Locate the cell with the specified text and output its [X, Y] center coordinate. 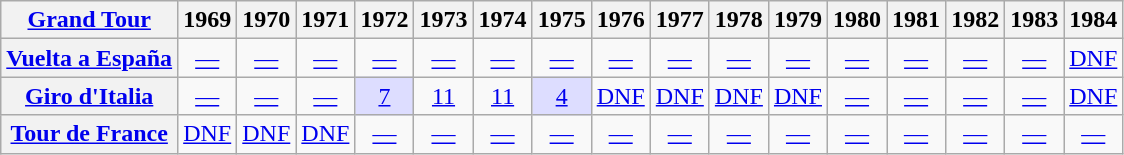
1983 [1034, 20]
1970 [266, 20]
1980 [858, 20]
4 [562, 96]
1976 [620, 20]
1974 [502, 20]
1978 [738, 20]
Vuelta a España [90, 58]
1979 [798, 20]
1977 [680, 20]
1971 [326, 20]
1982 [976, 20]
Grand Tour [90, 20]
1973 [444, 20]
Tour de France [90, 134]
1972 [384, 20]
1969 [208, 20]
Giro d'Italia [90, 96]
7 [384, 96]
1975 [562, 20]
1981 [916, 20]
1984 [1094, 20]
